Locate the cell with the specified text and output its [X, Y] center coordinate. 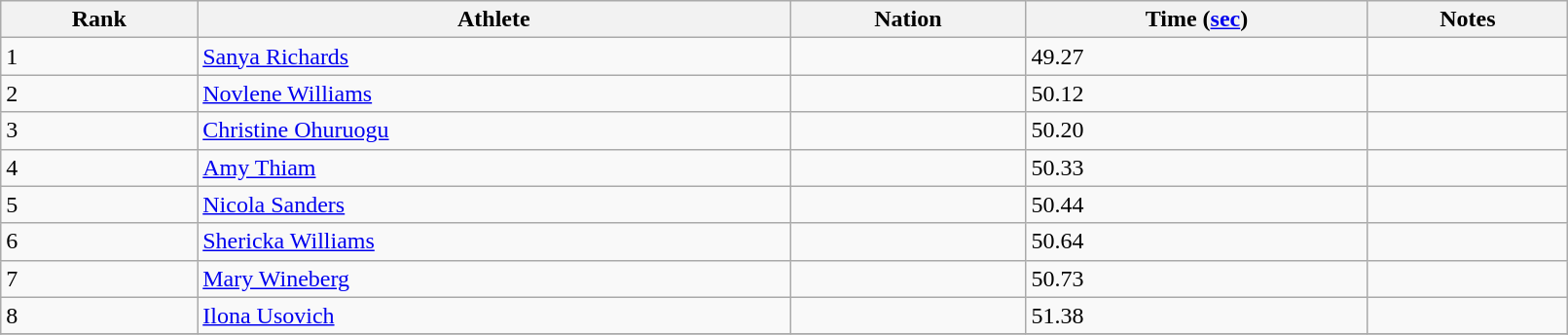
50.73 [1197, 279]
Athlete [494, 19]
Mary Wineberg [494, 279]
Time (sec) [1197, 19]
Nation [908, 19]
50.44 [1197, 205]
Novlene Williams [494, 93]
1 [99, 56]
6 [99, 242]
7 [99, 279]
50.33 [1197, 167]
2 [99, 93]
50.20 [1197, 130]
4 [99, 167]
Rank [99, 19]
Sanya Richards [494, 56]
Shericka Williams [494, 242]
8 [99, 316]
Christine Ohuruogu [494, 130]
Ilona Usovich [494, 316]
Amy Thiam [494, 167]
49.27 [1197, 56]
5 [99, 205]
Notes [1468, 19]
50.64 [1197, 242]
50.12 [1197, 93]
51.38 [1197, 316]
3 [99, 130]
Nicola Sanders [494, 205]
